Determine the [X, Y] coordinate at the center of the cell enclosing the given text.  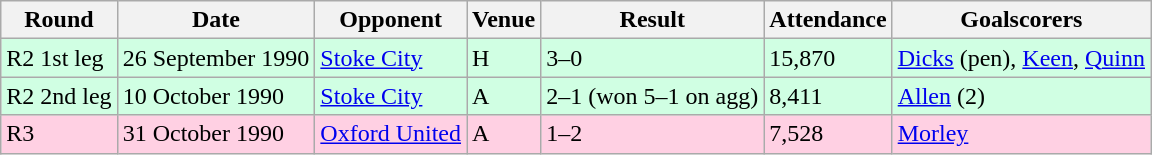
15,870 [828, 58]
R2 2nd leg [59, 96]
3–0 [652, 58]
31 October 1990 [216, 134]
26 September 1990 [216, 58]
2–1 (won 5–1 on agg) [652, 96]
R2 1st leg [59, 58]
Date [216, 20]
R3 [59, 134]
Round [59, 20]
7,528 [828, 134]
Oxford United [391, 134]
8,411 [828, 96]
1–2 [652, 134]
Venue [504, 20]
Allen (2) [1021, 96]
Result [652, 20]
Goalscorers [1021, 20]
Opponent [391, 20]
10 October 1990 [216, 96]
Attendance [828, 20]
Morley [1021, 134]
H [504, 58]
Dicks (pen), Keen, Quinn [1021, 58]
